Find where the given text appears and provide that cell's center as (x, y) coordinate. 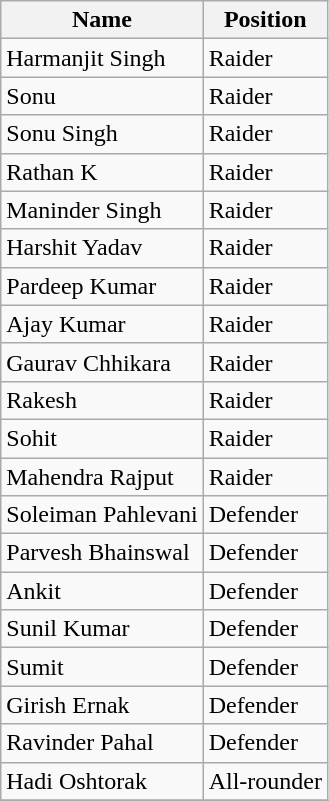
Harmanjit Singh (102, 58)
Position (265, 20)
All-rounder (265, 781)
Gaurav Chhikara (102, 362)
Rathan K (102, 172)
Maninder Singh (102, 210)
Hadi Oshtorak (102, 781)
Pardeep Kumar (102, 286)
Sohit (102, 438)
Ravinder Pahal (102, 743)
Sonu (102, 96)
Sumit (102, 667)
Name (102, 20)
Parvesh Bhainswal (102, 553)
Ajay Kumar (102, 324)
Soleiman Pahlevani (102, 515)
Mahendra Rajput (102, 477)
Ankit (102, 591)
Girish Ernak (102, 705)
Sonu Singh (102, 134)
Harshit Yadav (102, 248)
Rakesh (102, 400)
Sunil Kumar (102, 629)
